Return the [x, y] coordinate for the center point of the cell that contains the specified text.  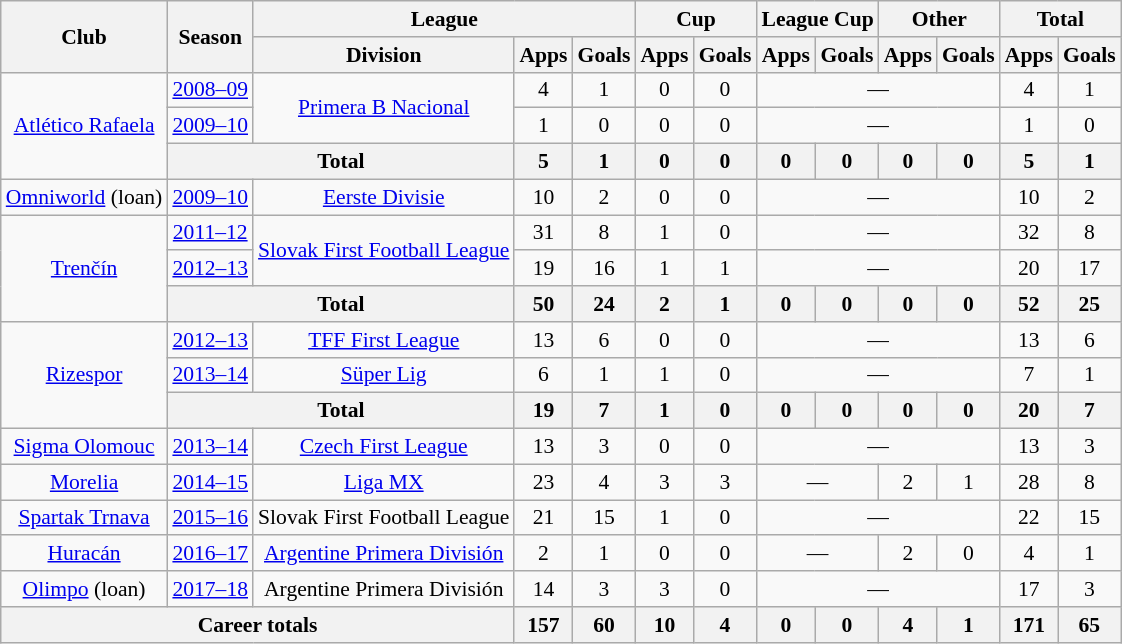
2011–12 [210, 233]
25 [1090, 304]
24 [604, 304]
Division [384, 55]
157 [543, 625]
TFF First League [384, 340]
Other [940, 19]
23 [543, 482]
Season [210, 36]
60 [604, 625]
16 [604, 269]
Olimpo (loan) [84, 589]
Primera B Nacional [384, 108]
Sigma Olomouc [84, 447]
28 [1029, 482]
65 [1090, 625]
32 [1029, 233]
Rizespor [84, 376]
22 [1029, 518]
52 [1029, 304]
2016–17 [210, 554]
2008–09 [210, 90]
Spartak Trnava [84, 518]
171 [1029, 625]
League [444, 19]
Eerste Divisie [384, 197]
Atlético Rafaela [84, 126]
2017–18 [210, 589]
Huracán [84, 554]
21 [543, 518]
Omniworld (loan) [84, 197]
League Cup [817, 19]
Trenčín [84, 268]
31 [543, 233]
Career totals [258, 625]
2014–15 [210, 482]
Morelia [84, 482]
Cup [696, 19]
14 [543, 589]
Czech First League [384, 447]
Süper Lig [384, 375]
2015–16 [210, 518]
50 [543, 304]
Liga MX [384, 482]
Club [84, 36]
